Extract the [X, Y] coordinate from the center of the cell holding the provided text.  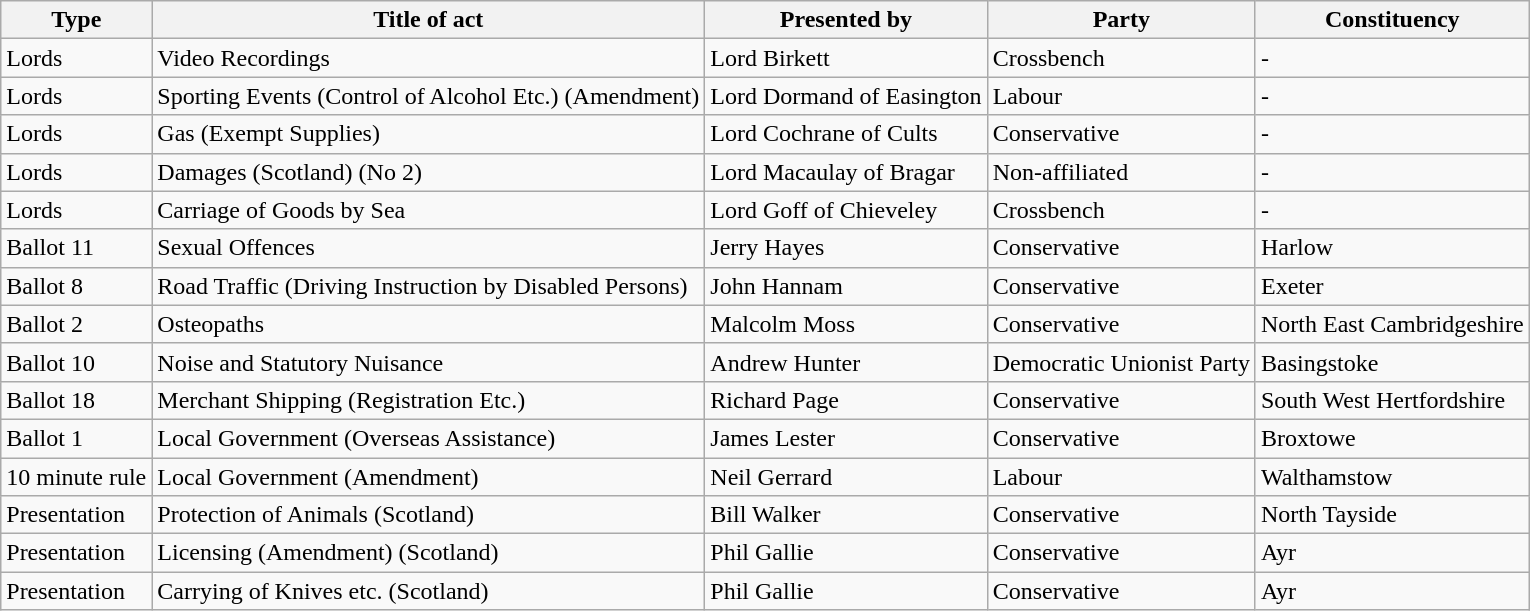
Type [76, 20]
Licensing (Amendment) (Scotland) [428, 553]
Malcolm Moss [846, 324]
Walthamstow [1392, 477]
Ballot 2 [76, 324]
Title of act [428, 20]
Jerry Hayes [846, 248]
Carriage of Goods by Sea [428, 210]
Local Government (Overseas Assistance) [428, 438]
Merchant Shipping (Registration Etc.) [428, 400]
Basingstoke [1392, 362]
Broxtowe [1392, 438]
10 minute rule [76, 477]
Road Traffic (Driving Instruction by Disabled Persons) [428, 286]
Lord Macaulay of Bragar [846, 172]
Lord Dormand of Easington [846, 96]
South West Hertfordshire [1392, 400]
Ballot 1 [76, 438]
Osteopaths [428, 324]
Neil Gerrard [846, 477]
Damages (Scotland) (No 2) [428, 172]
Sporting Events (Control of Alcohol Etc.) (Amendment) [428, 96]
Party [1121, 20]
Lord Goff of Chieveley [846, 210]
Presented by [846, 20]
Democratic Unionist Party [1121, 362]
Ballot 18 [76, 400]
Gas (Exempt Supplies) [428, 134]
Ballot 8 [76, 286]
Video Recordings [428, 58]
Andrew Hunter [846, 362]
Ballot 11 [76, 248]
Constituency [1392, 20]
Carrying of Knives etc. (Scotland) [428, 591]
Lord Cochrane of Cults [846, 134]
Harlow [1392, 248]
Ballot 10 [76, 362]
North Tayside [1392, 515]
Bill Walker [846, 515]
Noise and Statutory Nuisance [428, 362]
Exeter [1392, 286]
Protection of Animals (Scotland) [428, 515]
Non-affiliated [1121, 172]
John Hannam [846, 286]
Richard Page [846, 400]
Sexual Offences [428, 248]
Lord Birkett [846, 58]
Local Government (Amendment) [428, 477]
James Lester [846, 438]
North East Cambridgeshire [1392, 324]
